Detect which cell encompasses the target text, then output its [x, y] center coordinate. 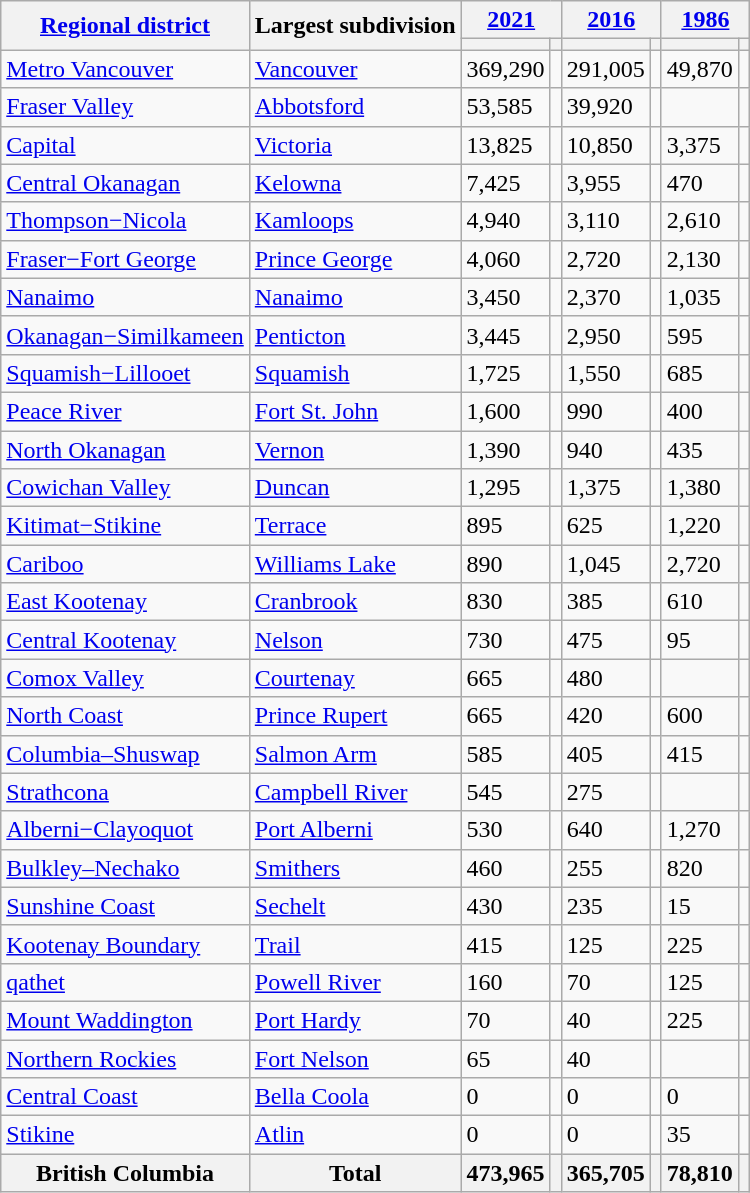
Total [355, 1173]
49,870 [700, 69]
2016 [611, 20]
Bulkley–Nechako [126, 868]
2,610 [700, 221]
830 [506, 602]
Capital [126, 145]
Central Okanagan [126, 183]
475 [606, 640]
Stikine [126, 1135]
Fraser Valley [126, 107]
North Coast [126, 716]
1,725 [506, 373]
Mount Waddington [126, 1020]
Prince Rupert [355, 716]
Powell River [355, 982]
990 [606, 411]
1,295 [506, 488]
Regional district [126, 26]
435 [700, 449]
685 [700, 373]
385 [606, 602]
Fort Nelson [355, 1059]
Williams Lake [355, 564]
369,290 [506, 69]
Kootenay Boundary [126, 944]
Fort St. John [355, 411]
4,060 [506, 259]
35 [700, 1135]
East Kootenay [126, 602]
Victoria [355, 145]
65 [506, 1059]
640 [606, 830]
Central Kootenay [126, 640]
Northern Rockies [126, 1059]
405 [606, 754]
3,110 [606, 221]
2,950 [606, 335]
Courtenay [355, 678]
Atlin [355, 1135]
610 [700, 602]
39,920 [606, 107]
53,585 [506, 107]
890 [506, 564]
Thompson−Nicola [126, 221]
Peace River [126, 411]
15 [700, 906]
545 [506, 792]
3,955 [606, 183]
1,600 [506, 411]
Abbotsford [355, 107]
Comox Valley [126, 678]
Cariboo [126, 564]
Prince George [355, 259]
895 [506, 526]
530 [506, 830]
Columbia–Shuswap [126, 754]
255 [606, 868]
Central Coast [126, 1097]
625 [606, 526]
Okanagan−Similkameen [126, 335]
291,005 [606, 69]
Metro Vancouver [126, 69]
Cranbrook [355, 602]
10,850 [606, 145]
Smithers [355, 868]
Squamish [355, 373]
Kitimat−Stikine [126, 526]
460 [506, 868]
Salmon Arm [355, 754]
Penticton [355, 335]
473,965 [506, 1173]
1,045 [606, 564]
1986 [705, 20]
1,380 [700, 488]
qathet [126, 982]
1,270 [700, 830]
North Okanagan [126, 449]
4,940 [506, 221]
3,450 [506, 297]
480 [606, 678]
365,705 [606, 1173]
430 [506, 906]
2,130 [700, 259]
Campbell River [355, 792]
95 [700, 640]
Strathcona [126, 792]
Kamloops [355, 221]
420 [606, 716]
7,425 [506, 183]
235 [606, 906]
13,825 [506, 145]
940 [606, 449]
1,550 [606, 373]
Vernon [355, 449]
Fraser−Fort George [126, 259]
78,810 [700, 1173]
Sunshine Coast [126, 906]
Cowichan Valley [126, 488]
Nelson [355, 640]
275 [606, 792]
3,375 [700, 145]
Terrace [355, 526]
Kelowna [355, 183]
Largest subdivision [355, 26]
820 [700, 868]
Port Hardy [355, 1020]
2,370 [606, 297]
600 [700, 716]
1,375 [606, 488]
730 [506, 640]
400 [700, 411]
Port Alberni [355, 830]
Trail [355, 944]
1,035 [700, 297]
Alberni−Clayoquot [126, 830]
Bella Coola [355, 1097]
470 [700, 183]
1,390 [506, 449]
1,220 [700, 526]
160 [506, 982]
Vancouver [355, 69]
2021 [511, 20]
3,445 [506, 335]
585 [506, 754]
British Columbia [126, 1173]
Squamish−Lillooet [126, 373]
595 [700, 335]
Sechelt [355, 906]
Duncan [355, 488]
